Locate the cell with the specified text and output its [X, Y] center coordinate. 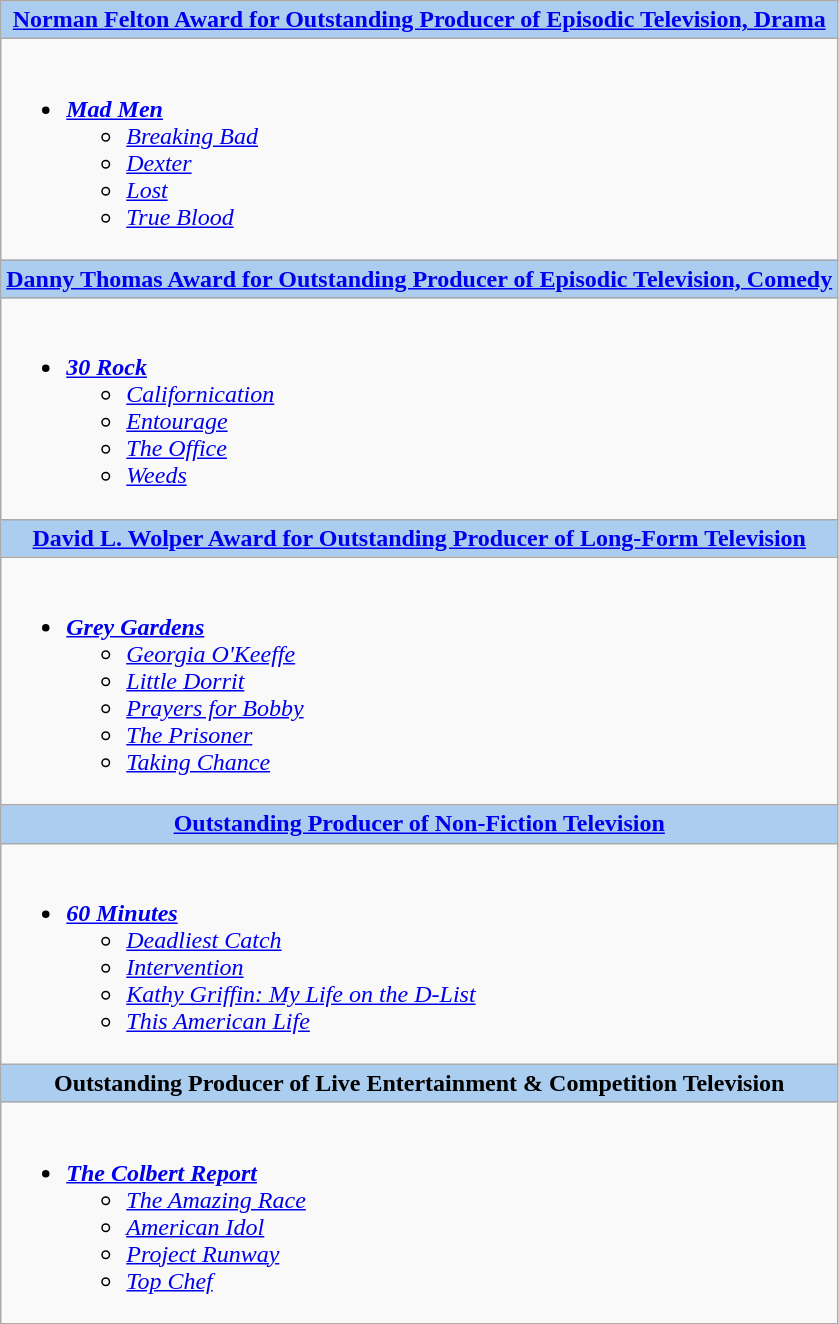
The Colbert ReportThe Amazing RaceAmerican IdolProject RunwayTop Chef [420, 1212]
30 RockCalifornicationEntourageThe OfficeWeeds [420, 408]
Norman Felton Award for Outstanding Producer of Episodic Television, Drama [420, 20]
David L. Wolper Award for Outstanding Producer of Long-Form Television [420, 538]
Mad MenBreaking BadDexterLostTrue Blood [420, 150]
Outstanding Producer of Live Entertainment & Competition Television [420, 1083]
Outstanding Producer of Non-Fiction Television [420, 824]
Grey GardensGeorgia O'KeeffeLittle DorritPrayers for BobbyThe PrisonerTaking Chance [420, 681]
60 MinutesDeadliest CatchInterventionKathy Griffin: My Life on the D-ListThis American Life [420, 954]
Danny Thomas Award for Outstanding Producer of Episodic Television, Comedy [420, 279]
